Pinpoint the cell where the given text exists, returning its (x, y) midpoint coordinate. 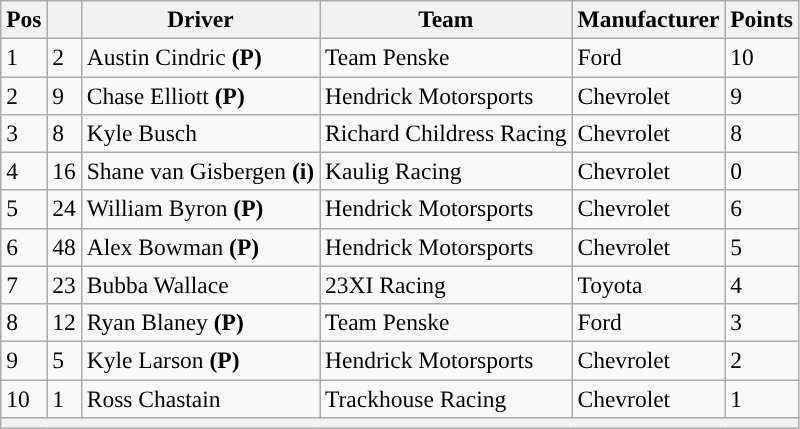
12 (64, 322)
7 (24, 285)
Ryan Blaney (P) (200, 322)
Bubba Wallace (200, 285)
0 (762, 171)
William Byron (P) (200, 209)
Kyle Larson (P) (200, 360)
Ross Chastain (200, 398)
Austin Cindric (P) (200, 57)
Points (762, 19)
Shane van Gisbergen (i) (200, 171)
24 (64, 209)
Kyle Busch (200, 133)
Toyota (648, 285)
Kaulig Racing (446, 171)
23 (64, 285)
Manufacturer (648, 19)
48 (64, 247)
Richard Childress Racing (446, 133)
23XI Racing (446, 285)
Alex Bowman (P) (200, 247)
Team (446, 19)
Chase Elliott (P) (200, 95)
16 (64, 171)
Driver (200, 19)
Pos (24, 19)
Trackhouse Racing (446, 398)
